Detect which cell encompasses the target text, then output its [x, y] center coordinate. 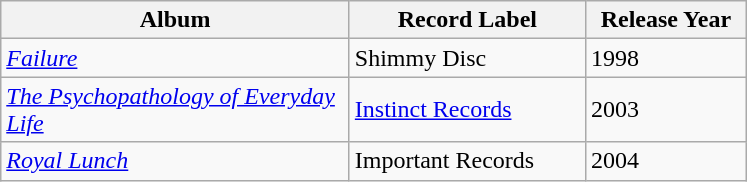
Shimmy Disc [467, 58]
1998 [666, 58]
Royal Lunch [176, 161]
Release Year [666, 20]
The Psychopathology of Everyday Life [176, 110]
Instinct Records [467, 110]
Failure [176, 58]
2003 [666, 110]
2004 [666, 161]
Important Records [467, 161]
Album [176, 20]
Record Label [467, 20]
